Output the [x, y] coordinate of the center of the cell containing the given text.  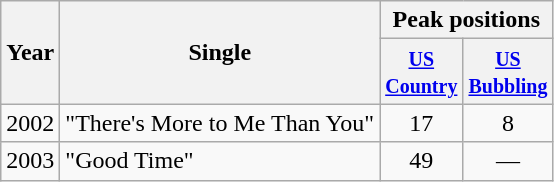
2003 [30, 161]
"Good Time" [220, 161]
Single [220, 52]
8 [508, 123]
Year [30, 52]
"There's More to Me Than You" [220, 123]
Peak positions [466, 20]
— [508, 161]
49 [422, 161]
US Bubbling [508, 72]
2002 [30, 123]
US Country [422, 72]
17 [422, 123]
